Detect which cell encompasses the target text, then output its [x, y] center coordinate. 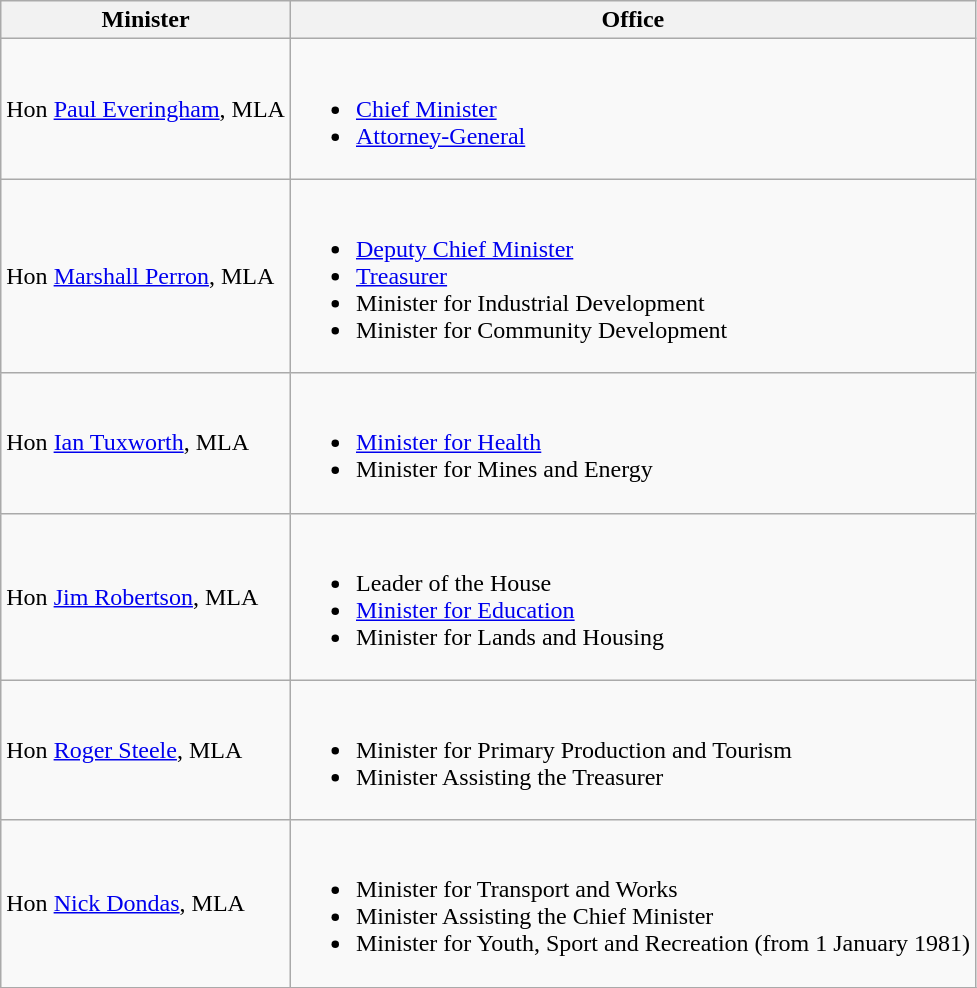
Minister for HealthMinister for Mines and Energy [632, 443]
Hon Ian Tuxworth, MLA [146, 443]
Minister for Primary Production and TourismMinister Assisting the Treasurer [632, 750]
Hon Marshall Perron, MLA [146, 276]
Hon Nick Dondas, MLA [146, 904]
Minister [146, 20]
Chief MinisterAttorney-General [632, 109]
Leader of the HouseMinister for EducationMinister for Lands and Housing [632, 596]
Deputy Chief MinisterTreasurerMinister for Industrial DevelopmentMinister for Community Development [632, 276]
Hon Jim Robertson, MLA [146, 596]
Office [632, 20]
Hon Roger Steele, MLA [146, 750]
Minister for Transport and WorksMinister Assisting the Chief MinisterMinister for Youth, Sport and Recreation (from 1 January 1981) [632, 904]
Hon Paul Everingham, MLA [146, 109]
